Find where the given text appears and provide that cell's center as [X, Y] coordinate. 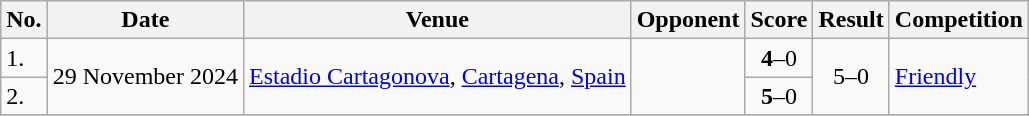
Opponent [688, 20]
1. [24, 58]
Date [145, 20]
Estadio Cartagonova, Cartagena, Spain [438, 77]
2. [24, 96]
Result [851, 20]
29 November 2024 [145, 77]
No. [24, 20]
Score [779, 20]
Competition [958, 20]
Friendly [958, 77]
4–0 [779, 58]
Venue [438, 20]
